Detect which cell encompasses the target text, then output its [X, Y] center coordinate. 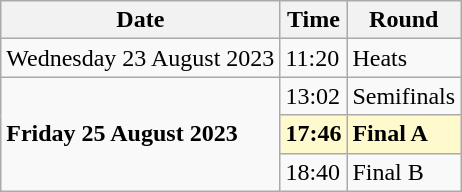
Time [314, 20]
Date [140, 20]
Heats [404, 58]
Final B [404, 172]
17:46 [314, 134]
Final A [404, 134]
11:20 [314, 58]
Wednesday 23 August 2023 [140, 58]
18:40 [314, 172]
Friday 25 August 2023 [140, 134]
Semifinals [404, 96]
Round [404, 20]
13:02 [314, 96]
